Pinpoint the cell where the given text exists, returning its (X, Y) midpoint coordinate. 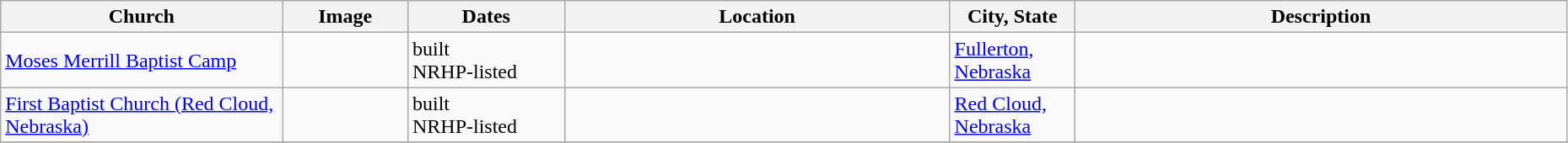
First Baptist Church (Red Cloud, Nebraska) (142, 114)
City, State (1012, 17)
Description (1321, 17)
Moses Merrill Baptist Camp (142, 61)
Dates (486, 17)
Image (346, 17)
Church (142, 17)
Red Cloud, Nebraska (1012, 114)
Location (757, 17)
Fullerton, Nebraska (1012, 61)
